For the text-containing cell, return its midpoint in (X, Y) coordinate format. 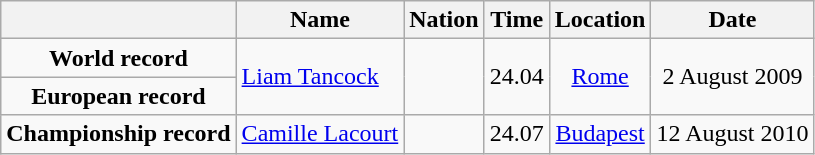
European record (118, 96)
Budapest (600, 134)
24.04 (516, 77)
Camille Lacourt (320, 134)
Liam Tancock (320, 77)
Location (600, 20)
Rome (600, 77)
Date (732, 20)
World record (118, 58)
2 August 2009 (732, 77)
Name (320, 20)
Championship record (118, 134)
Time (516, 20)
24.07 (516, 134)
12 August 2010 (732, 134)
Nation (444, 20)
